Pinpoint the cell where the given text exists, returning its [x, y] midpoint coordinate. 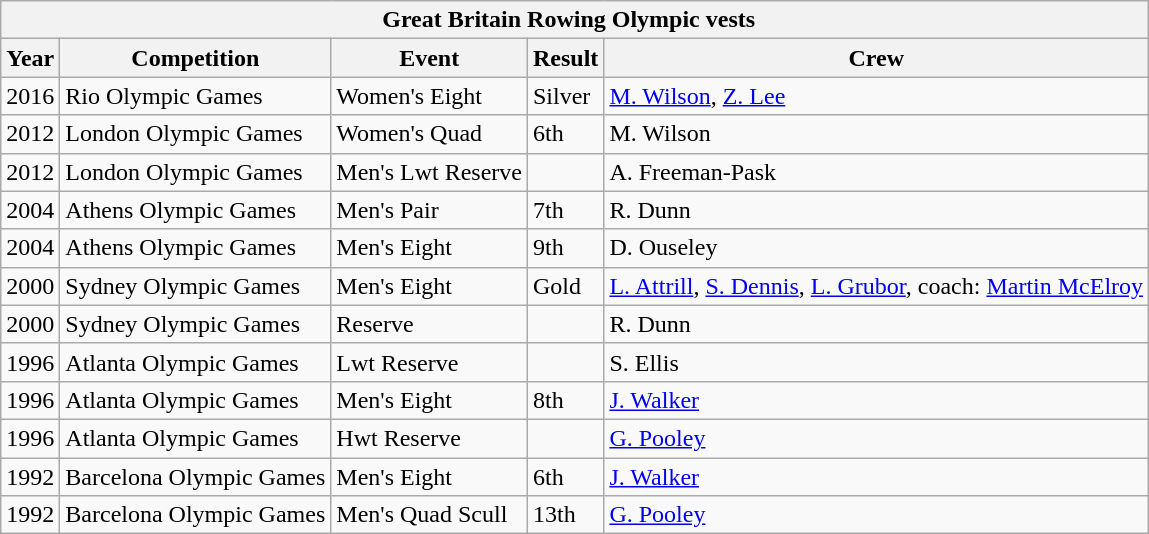
13th [565, 515]
Men's Quad Scull [430, 515]
Gold [565, 286]
D. Ouseley [876, 248]
Event [430, 58]
7th [565, 210]
Competition [196, 58]
A. Freeman-Pask [876, 172]
Rio Olympic Games [196, 96]
Women's Quad [430, 134]
M. Wilson, Z. Lee [876, 96]
L. Attrill, S. Dennis, L. Grubor, coach: Martin McElroy [876, 286]
8th [565, 400]
Crew [876, 58]
M. Wilson [876, 134]
Women's Eight [430, 96]
S. Ellis [876, 362]
2016 [30, 96]
Year [30, 58]
Great Britain Rowing Olympic vests [575, 20]
9th [565, 248]
Reserve [430, 324]
Men's Lwt Reserve [430, 172]
Result [565, 58]
Men's Pair [430, 210]
Hwt Reserve [430, 438]
Lwt Reserve [430, 362]
Silver [565, 96]
